Capture the cell that displays the provided text and extract its [X, Y] central coordinate. 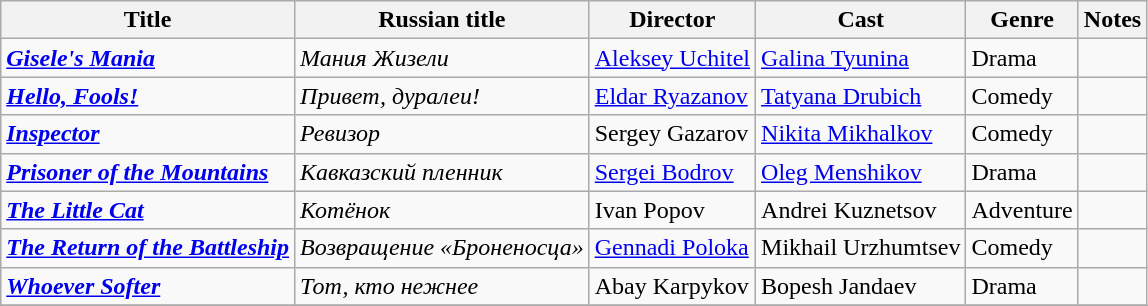
Andrei Kuznetsov [861, 210]
Adventure [1022, 210]
Eldar Ryazanov [672, 96]
Galina Tyunina [861, 58]
The Return of the Battleship [148, 248]
Abay Karpykov [672, 286]
Gennadi Poloka [672, 248]
Ревизор [442, 134]
Ivan Popov [672, 210]
Тот, кто нежнее [442, 286]
Котёнок [442, 210]
Genre [1022, 20]
Привет, дуралеи! [442, 96]
Director [672, 20]
The Little Cat [148, 210]
Inspector [148, 134]
Hello, Fools! [148, 96]
Notes [1112, 20]
Bopesh Jandaev [861, 286]
Title [148, 20]
Russian title [442, 20]
Aleksey Uchitel [672, 58]
Кавказский пленник [442, 172]
Prisoner of the Mountains [148, 172]
Мания Жизели [442, 58]
Mikhail Urzhumtsev [861, 248]
Sergei Bodrov [672, 172]
Gisele's Mania [148, 58]
Whoever Softer [148, 286]
Cast [861, 20]
Oleg Menshikov [861, 172]
Nikita Mikhalkov [861, 134]
Возвращение «Броненосца» [442, 248]
Sergey Gazarov [672, 134]
Tatyana Drubich [861, 96]
